Provide the [X, Y] coordinate of the cell's center where the given text is located.  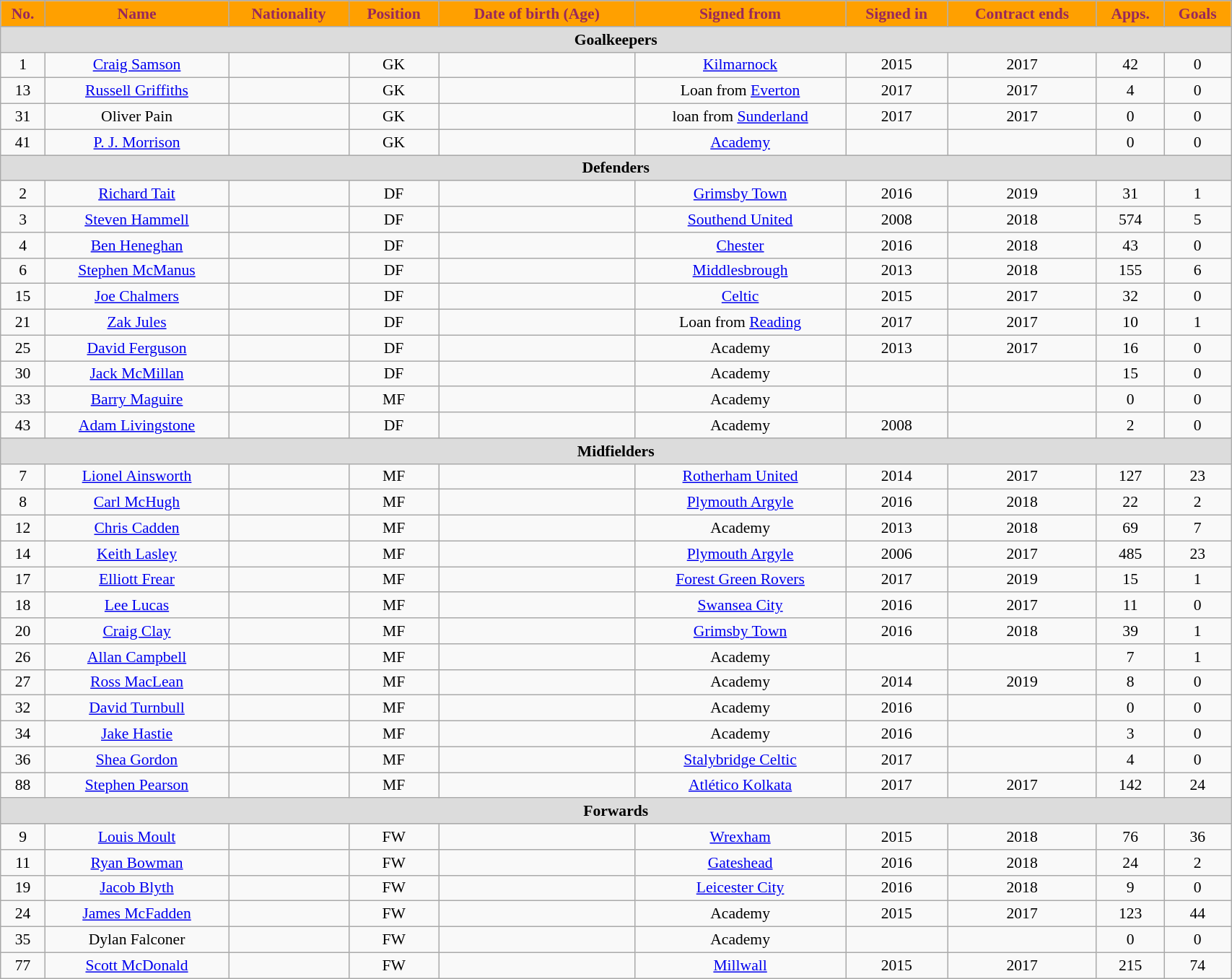
Keith Lasley [136, 554]
Defenders [616, 168]
69 [1130, 528]
Stephen McManus [136, 271]
Wrexham [740, 837]
Carl McHugh [136, 502]
Dylan Falconer [136, 940]
123 [1130, 914]
Allan Campbell [136, 657]
44 [1198, 914]
Stalybridge Celtic [740, 760]
41 [23, 142]
Goals [1198, 14]
Loan from Reading [740, 323]
Date of birth (Age) [537, 14]
Chris Cadden [136, 528]
Kilmarnock [740, 65]
Leicester City [740, 888]
27 [23, 682]
13 [23, 91]
Stephen Pearson [136, 786]
Jacob Blyth [136, 888]
215 [1130, 965]
26 [23, 657]
Adam Livingstone [136, 425]
Millwall [740, 965]
5 [1198, 219]
David Ferguson [136, 348]
77 [23, 965]
Name [136, 14]
Goalkeepers [616, 40]
Russell Griffiths [136, 91]
Loan from Everton [740, 91]
Forwards [616, 812]
Ben Heneghan [136, 245]
Lionel Ainsworth [136, 477]
Contract ends [1022, 14]
Zak Jules [136, 323]
34 [23, 734]
Shea Gordon [136, 760]
Middlesbrough [740, 271]
19 [23, 888]
Jack McMillan [136, 374]
P. J. Morrison [136, 142]
2006 [896, 554]
loan from Sunderland [740, 117]
No. [23, 14]
74 [1198, 965]
21 [23, 323]
James McFadden [136, 914]
10 [1130, 323]
Craig Clay [136, 631]
Atlético Kolkata [740, 786]
Steven Hammell [136, 219]
88 [23, 786]
Swansea City [740, 606]
Craig Samson [136, 65]
25 [23, 348]
Ryan Bowman [136, 863]
Louis Moult [136, 837]
Nationality [289, 14]
Scott McDonald [136, 965]
Celtic [740, 297]
David Turnbull [136, 708]
Southend United [740, 219]
Ross MacLean [136, 682]
485 [1130, 554]
Gateshead [740, 863]
16 [1130, 348]
12 [23, 528]
155 [1130, 271]
Position [393, 14]
35 [23, 940]
22 [1130, 502]
39 [1130, 631]
Joe Chalmers [136, 297]
Richard Tait [136, 194]
574 [1130, 219]
33 [23, 400]
Midfielders [616, 451]
127 [1130, 477]
Oliver Pain [136, 117]
Signed from [740, 14]
Signed in [896, 14]
20 [23, 631]
42 [1130, 65]
18 [23, 606]
Lee Lucas [136, 606]
Forest Green Rovers [740, 580]
30 [23, 374]
76 [1130, 837]
Barry Maguire [136, 400]
17 [23, 580]
Jake Hastie [136, 734]
142 [1130, 786]
Chester [740, 245]
14 [23, 554]
Elliott Frear [136, 580]
Apps. [1130, 14]
Rotherham United [740, 477]
